Provide the [X, Y] coordinate of the cell's center where the given text is located.  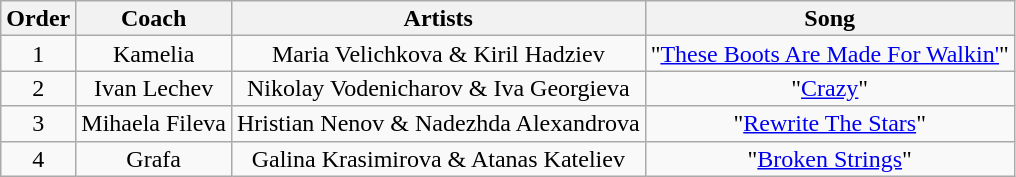
Ivan Lechev [154, 88]
1 [38, 54]
Song [830, 18]
Order [38, 18]
"These Boots Are Made For Walkin'" [830, 54]
"Rewrite The Stars" [830, 124]
Mihaela Fileva [154, 124]
4 [38, 158]
"Crazy" [830, 88]
Hristian Nenov & Nadezhda Alexandrova [438, 124]
2 [38, 88]
Nikolay Vodenicharov & Iva Georgieva [438, 88]
Galina Krasimirova & Atanas Kateliev [438, 158]
"Broken Strings" [830, 158]
Kamelia [154, 54]
Grafa [154, 158]
Artists [438, 18]
Coach [154, 18]
3 [38, 124]
Maria Velichkova & Kiril Hadziev [438, 54]
